Return (x, y) of the center of cell containing provided text 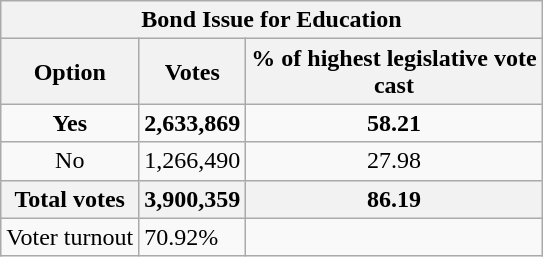
Votes (192, 72)
3,900,359 (192, 199)
86.19 (394, 199)
58.21 (394, 123)
Total votes (70, 199)
Option (70, 72)
27.98 (394, 161)
2,633,869 (192, 123)
Voter turnout (70, 237)
70.92% (192, 237)
1,266,490 (192, 161)
% of highest legislative votecast (394, 72)
No (70, 161)
Bond Issue for Education (272, 20)
Yes (70, 123)
